Return [x, y] of the center of cell containing provided text 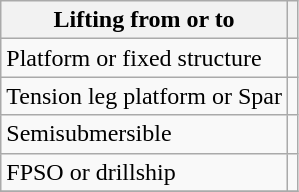
FPSO or drillship [144, 172]
Lifting from or to [144, 20]
Tension leg platform or Spar [144, 96]
Semisubmersible [144, 134]
Platform or fixed structure [144, 58]
